Extract the [X, Y] coordinate from the center of the cell holding the provided text.  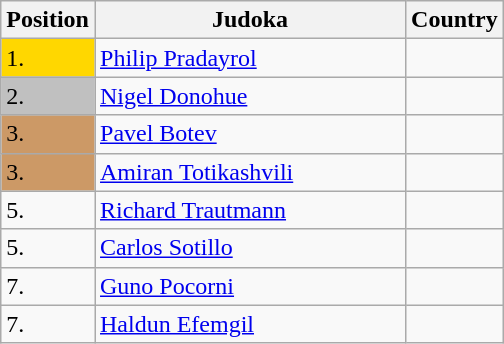
1. [48, 58]
Guno Pocorni [250, 286]
2. [48, 96]
Philip Pradayrol [250, 58]
Nigel Donohue [250, 96]
Judoka [250, 20]
Pavel Botev [250, 134]
Carlos Sotillo [250, 248]
Haldun Efemgil [250, 324]
Country [455, 20]
Position [48, 20]
Richard Trautmann [250, 210]
Amiran Totikashvili [250, 172]
